Output the (x, y) coordinate of the center of the cell containing the given text.  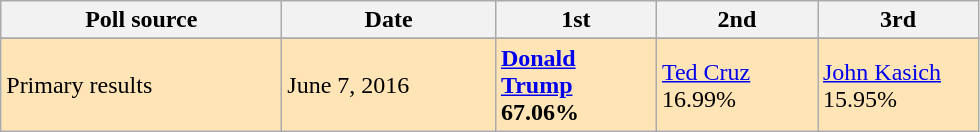
Donald Trump67.06% (576, 85)
Primary results (142, 85)
June 7, 2016 (389, 85)
3rd (898, 20)
1st (576, 20)
2nd (736, 20)
Poll source (142, 20)
Date (389, 20)
John Kasich15.95% (898, 85)
Ted Cruz16.99% (736, 85)
